Scan for the cell matching the given text and deliver its (x, y) coordinate at center. 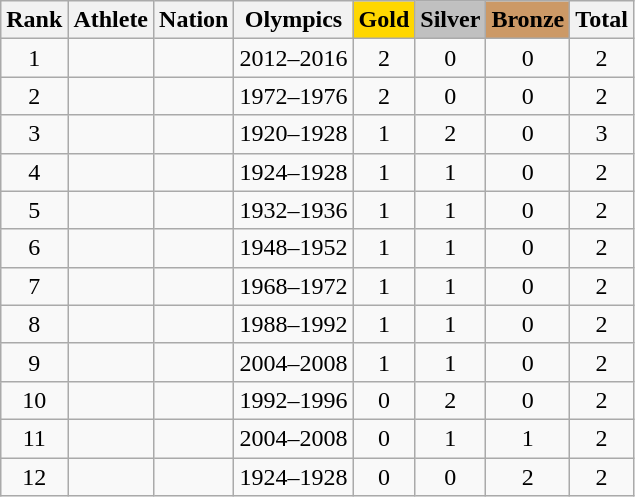
6 (34, 248)
2012–2016 (294, 58)
Gold (384, 20)
1948–1952 (294, 248)
1932–1936 (294, 210)
1968–1972 (294, 286)
4 (34, 172)
9 (34, 362)
Bronze (528, 20)
Rank (34, 20)
1988–1992 (294, 324)
7 (34, 286)
Athlete (111, 20)
12 (34, 477)
11 (34, 438)
Total (602, 20)
Nation (194, 20)
1992–1996 (294, 400)
5 (34, 210)
Silver (450, 20)
1920–1928 (294, 134)
8 (34, 324)
Olympics (294, 20)
1972–1976 (294, 96)
10 (34, 400)
